Detect which cell encompasses the target text, then output its (X, Y) center coordinate. 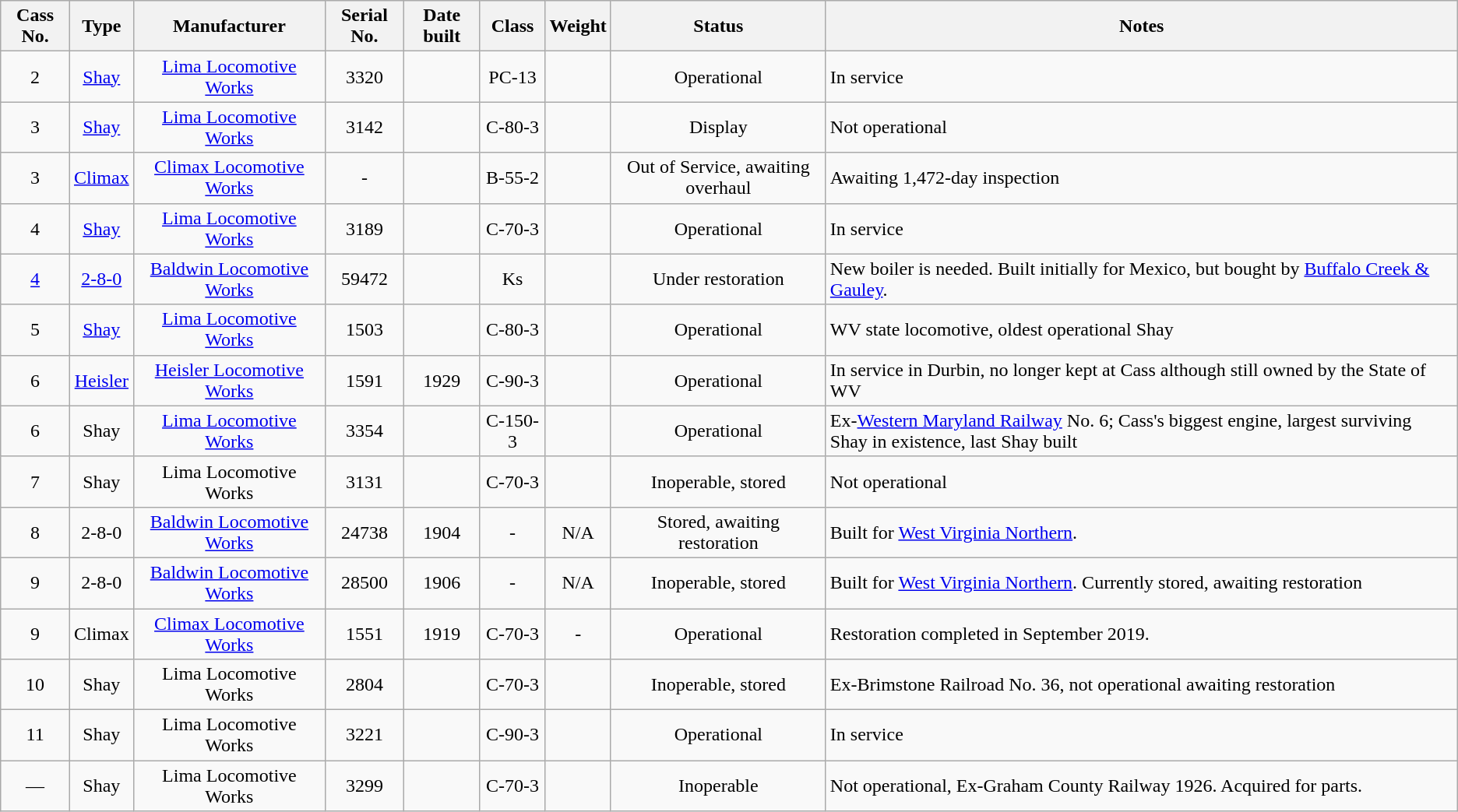
24738 (364, 533)
Manufacturer (229, 26)
PC-13 (512, 76)
Notes (1142, 26)
Status (718, 26)
Awaiting 1,472-day inspection (1142, 178)
Cass No. (36, 26)
Not operational, Ex-Graham County Railway 1926. Acquired for parts. (1142, 786)
8 (36, 533)
Out of Service, awaiting overhaul (718, 178)
Ex-Brimstone Railroad No. 36, not operational awaiting restoration (1142, 685)
5 (36, 330)
3131 (364, 481)
Under restoration (718, 279)
3221 (364, 735)
Type (101, 26)
New boiler is needed. Built initially for Mexico, but bought by Buffalo Creek & Gauley. (1142, 279)
3320 (364, 76)
59472 (364, 279)
11 (36, 735)
B-55-2 (512, 178)
1929 (442, 380)
1591 (364, 380)
3189 (364, 229)
Ex-Western Maryland Railway No. 6; Cass's biggest engine, largest surviving Shay in existence, last Shay built (1142, 431)
Built for West Virginia Northern. (1142, 533)
Inoperable (718, 786)
2804 (364, 685)
Built for West Virginia Northern. Currently stored, awaiting restoration (1142, 582)
In service in Durbin, no longer kept at Cass although still owned by the State of WV (1142, 380)
1904 (442, 533)
3354 (364, 431)
3299 (364, 786)
WV state locomotive, oldest operational Shay (1142, 330)
10 (36, 685)
Restoration completed in September 2019. (1142, 634)
1906 (442, 582)
28500 (364, 582)
Serial No. (364, 26)
Ks (512, 279)
— (36, 786)
Heisler Locomotive Works (229, 380)
Weight (578, 26)
2 (36, 76)
Stored, awaiting restoration (718, 533)
1551 (364, 634)
C-150-3 (512, 431)
Display (718, 128)
1503 (364, 330)
1919 (442, 634)
Class (512, 26)
Date built (442, 26)
Heisler (101, 380)
7 (36, 481)
3142 (364, 128)
